Locate the cell with the specified text and output its [X, Y] center coordinate. 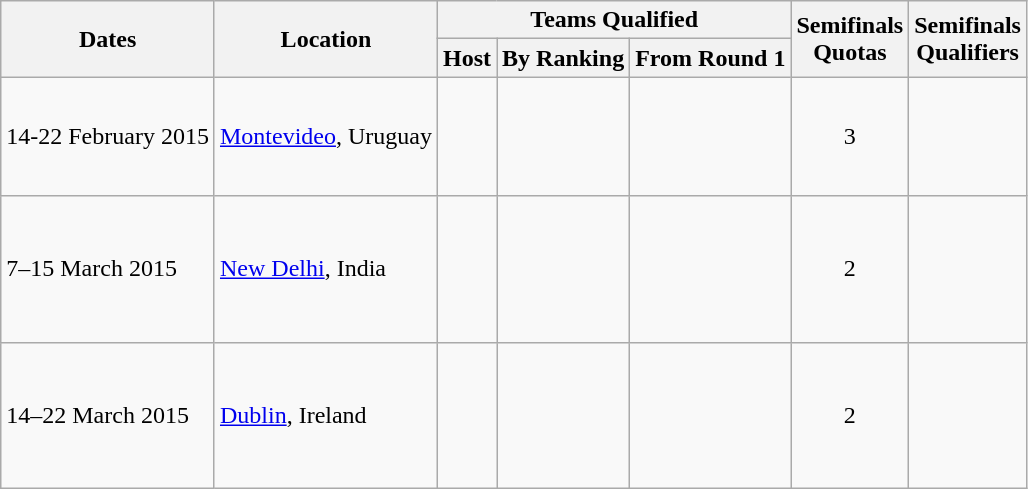
Montevideo, Uruguay [326, 136]
By Ranking [564, 58]
Location [326, 39]
From Round 1 [710, 58]
14-22 February 2015 [108, 136]
Host [466, 58]
14–22 March 2015 [108, 415]
New Delhi, India [326, 269]
Dublin, Ireland [326, 415]
SemifinalsQualifiers [968, 39]
Dates [108, 39]
3 [850, 136]
Teams Qualified [614, 20]
SemifinalsQuotas [850, 39]
7–15 March 2015 [108, 269]
